Detect which cell encompasses the target text, then output its (x, y) center coordinate. 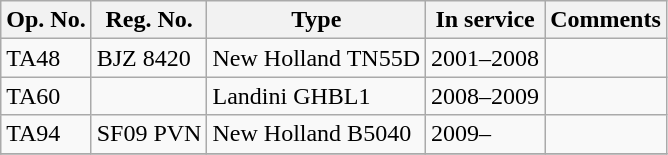
TA94 (46, 134)
Reg. No. (149, 20)
Type (316, 20)
2001–2008 (486, 58)
Landini GHBL1 (316, 96)
Op. No. (46, 20)
New Holland TN55D (316, 58)
New Holland B5040 (316, 134)
2008–2009 (486, 96)
2009– (486, 134)
TA48 (46, 58)
Comments (606, 20)
BJZ 8420 (149, 58)
SF09 PVN (149, 134)
In service (486, 20)
TA60 (46, 96)
